Provide the (x, y) coordinate of the cell's center where the given text is located.  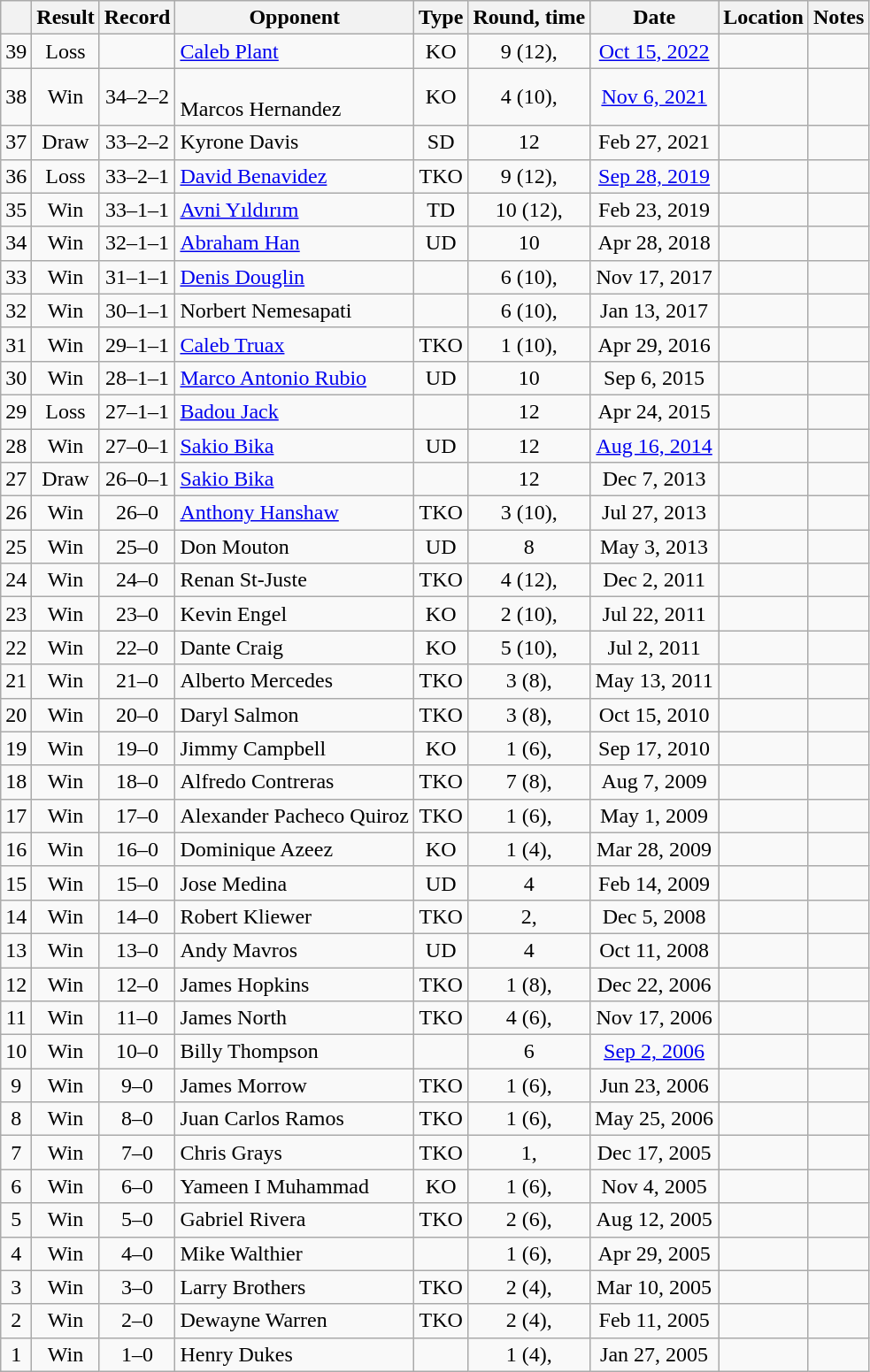
Dominique Azeez (295, 849)
James Morrow (295, 1085)
SD (441, 142)
Marco Antonio Rubio (295, 378)
3 (16, 1287)
Renan St-Juste (295, 580)
2 (6), (529, 1220)
Badou Jack (295, 411)
13–0 (137, 950)
20–0 (137, 715)
Don Mouton (295, 547)
Robert Kliewer (295, 916)
Gabriel Rivera (295, 1220)
May 13, 2011 (655, 681)
33 (16, 277)
Apr 28, 2018 (655, 243)
Avni Yıldırım (295, 210)
1 (8), (529, 985)
Result (65, 18)
11 (16, 1018)
7 (16, 1153)
1–0 (137, 1354)
16–0 (137, 849)
Nov 17, 2006 (655, 1018)
Mar 28, 2009 (655, 849)
24 (16, 580)
34 (16, 243)
Alexander Pacheco Quiroz (295, 816)
Oct 15, 2022 (655, 51)
Feb 11, 2005 (655, 1321)
34–2–2 (137, 97)
Andy Mavros (295, 950)
James Hopkins (295, 985)
Sep 17, 2010 (655, 748)
Record (137, 18)
May 1, 2009 (655, 816)
Feb 27, 2021 (655, 142)
37 (16, 142)
1 (10), (529, 344)
Alfredo Contreras (295, 782)
Daryl Salmon (295, 715)
12–0 (137, 985)
31 (16, 344)
Date (655, 18)
Jan 27, 2005 (655, 1354)
Jan 13, 2017 (655, 310)
27–1–1 (137, 411)
39 (16, 51)
31–1–1 (137, 277)
26–0 (137, 513)
Kyrone Davis (295, 142)
Caleb Plant (295, 51)
15–0 (137, 883)
2, (529, 916)
Apr 29, 2005 (655, 1253)
Abraham Han (295, 243)
7 (8), (529, 782)
Dec 22, 2006 (655, 985)
8–0 (137, 1119)
29–1–1 (137, 344)
Sep 28, 2019 (655, 176)
25 (16, 547)
18–0 (137, 782)
1, (529, 1153)
Dec 2, 2011 (655, 580)
9 (16, 1085)
Billy Thompson (295, 1052)
10 (12), (529, 210)
Apr 24, 2015 (655, 411)
2 (10), (529, 614)
14–0 (137, 916)
32–1–1 (137, 243)
Sep 6, 2015 (655, 378)
James North (295, 1018)
Dec 17, 2005 (655, 1153)
Nov 17, 2017 (655, 277)
Sep 2, 2006 (655, 1052)
19–0 (137, 748)
28 (16, 445)
Marcos Hernandez (295, 97)
Larry Brothers (295, 1287)
33–1–1 (137, 210)
David Benavidez (295, 176)
Opponent (295, 18)
Dante Craig (295, 648)
16 (16, 849)
Dec 5, 2008 (655, 916)
Juan Carlos Ramos (295, 1119)
May 25, 2006 (655, 1119)
3–0 (137, 1287)
38 (16, 97)
Aug 16, 2014 (655, 445)
27–0–1 (137, 445)
2–0 (137, 1321)
10–0 (137, 1052)
Norbert Nemesapati (295, 310)
33–2–2 (137, 142)
Oct 15, 2010 (655, 715)
Nov 4, 2005 (655, 1186)
20 (16, 715)
TD (441, 210)
21 (16, 681)
Feb 23, 2019 (655, 210)
13 (16, 950)
Henry Dukes (295, 1354)
26–0–1 (137, 479)
5 (10), (529, 648)
4 (12), (529, 580)
3 (10), (529, 513)
22 (16, 648)
Alberto Mercedes (295, 681)
23 (16, 614)
Jul 27, 2013 (655, 513)
Dec 7, 2013 (655, 479)
Jose Medina (295, 883)
Mar 10, 2005 (655, 1287)
33–2–1 (137, 176)
29 (16, 411)
35 (16, 210)
2 (16, 1321)
30–1–1 (137, 310)
May 3, 2013 (655, 547)
Dewayne Warren (295, 1321)
Anthony Hanshaw (295, 513)
27 (16, 479)
17–0 (137, 816)
Aug 12, 2005 (655, 1220)
Oct 11, 2008 (655, 950)
30 (16, 378)
Jul 2, 2011 (655, 648)
1 (16, 1354)
Jimmy Campbell (295, 748)
36 (16, 176)
26 (16, 513)
5 (16, 1220)
4–0 (137, 1253)
Feb 14, 2009 (655, 883)
11–0 (137, 1018)
Location (764, 18)
Round, time (529, 18)
Kevin Engel (295, 614)
Jul 22, 2011 (655, 614)
4 (10), (529, 97)
Jun 23, 2006 (655, 1085)
17 (16, 816)
Mike Walthier (295, 1253)
9–0 (137, 1085)
28–1–1 (137, 378)
19 (16, 748)
15 (16, 883)
Denis Douglin (295, 277)
Notes (838, 18)
Yameen I Muhammad (295, 1186)
32 (16, 310)
4 (6), (529, 1018)
Aug 7, 2009 (655, 782)
5–0 (137, 1220)
24–0 (137, 580)
23–0 (137, 614)
Nov 6, 2021 (655, 97)
18 (16, 782)
Apr 29, 2016 (655, 344)
21–0 (137, 681)
22–0 (137, 648)
6–0 (137, 1186)
7–0 (137, 1153)
Caleb Truax (295, 344)
14 (16, 916)
Type (441, 18)
25–0 (137, 547)
Chris Grays (295, 1153)
